Pinpoint the cell where the given text exists, returning its (x, y) midpoint coordinate. 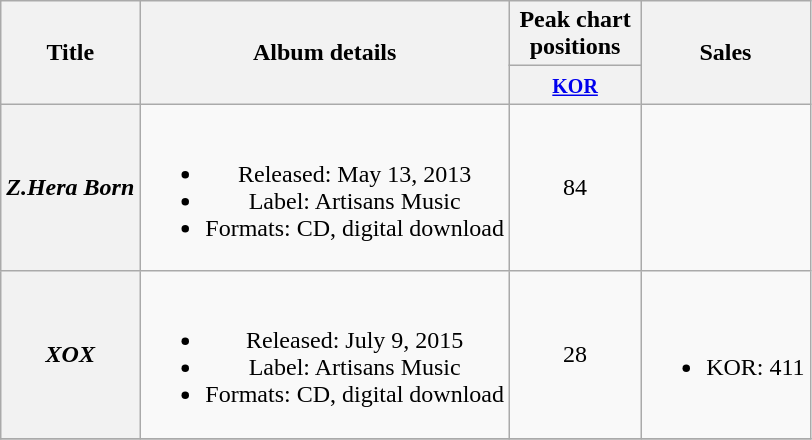
XOX (70, 354)
Album details (325, 52)
84 (576, 188)
28 (576, 354)
Released: July 9, 2015Label: Artisans MusicFormats: CD, digital download (325, 354)
Z.Hera Born (70, 188)
Released: May 13, 2013Label: Artisans MusicFormats: CD, digital download (325, 188)
Sales (726, 52)
KOR (576, 85)
Title (70, 52)
KOR: 411 (726, 354)
Peak chart positions (576, 34)
